Return [x, y] of the center of cell containing provided text 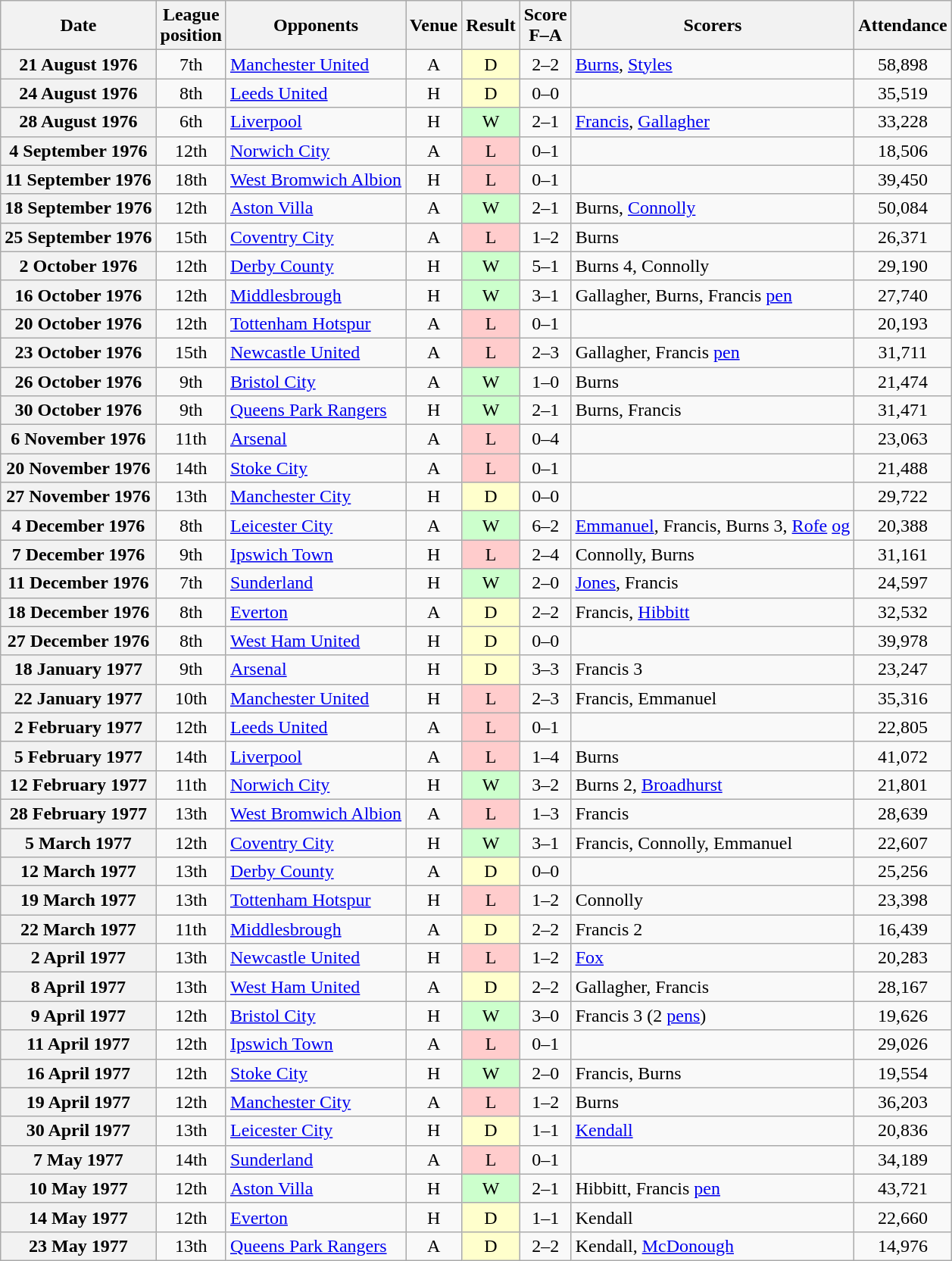
1–0 [545, 381]
28,167 [903, 987]
Fox [713, 958]
Francis 3 (2 pens) [713, 1016]
6–2 [545, 526]
31,711 [903, 352]
21,488 [903, 468]
9 April 1977 [79, 1016]
21 August 1976 [79, 64]
Francis 3 [713, 670]
21,474 [903, 381]
7 May 1977 [79, 1160]
5 February 1977 [79, 756]
19 March 1977 [79, 900]
25 September 1976 [79, 237]
18 September 1976 [79, 208]
33,228 [903, 122]
Burns, Connolly [713, 208]
16,439 [903, 929]
Opponents [315, 26]
20 November 1976 [79, 468]
41,072 [903, 756]
20 October 1976 [79, 323]
30 April 1977 [79, 1131]
16 October 1976 [79, 295]
12 February 1977 [79, 785]
14,976 [903, 1246]
29,026 [903, 1044]
Burns 4, Connolly [713, 266]
12 March 1977 [79, 872]
26,371 [903, 237]
Gallagher, Burns, Francis pen [713, 295]
35,316 [903, 698]
29,190 [903, 266]
0–4 [545, 439]
25,256 [903, 872]
Jones, Francis [713, 583]
1–3 [545, 813]
28 February 1977 [79, 813]
Attendance [903, 26]
23 May 1977 [79, 1246]
2 February 1977 [79, 727]
Kendall, McDonough [713, 1246]
22,607 [903, 843]
23 October 1976 [79, 352]
11 April 1977 [79, 1044]
30 October 1976 [79, 410]
20,193 [903, 323]
20,283 [903, 958]
18,506 [903, 151]
14 May 1977 [79, 1217]
10 May 1977 [79, 1188]
31,471 [903, 410]
11 September 1976 [79, 179]
16 April 1977 [79, 1073]
18 January 1977 [79, 670]
2 April 1977 [79, 958]
29,722 [903, 497]
6th [191, 122]
Emmanuel, Francis, Burns 3, Rofe og [713, 526]
22 March 1977 [79, 929]
Hibbitt, Francis pen [713, 1188]
Francis, Gallagher [713, 122]
Francis, Emmanuel [713, 698]
19,626 [903, 1016]
7 December 1976 [79, 554]
Gallagher, Francis pen [713, 352]
2 October 1976 [79, 266]
23,063 [903, 439]
Connolly, Burns [713, 554]
20,388 [903, 526]
4 December 1976 [79, 526]
26 October 1976 [79, 381]
22,660 [903, 1217]
18 December 1976 [79, 612]
27 November 1976 [79, 497]
28 August 1976 [79, 122]
27 December 1976 [79, 641]
Francis, Hibbitt [713, 612]
Venue [434, 26]
36,203 [903, 1102]
1–4 [545, 756]
8 April 1977 [79, 987]
23,247 [903, 670]
Leagueposition [191, 26]
11 December 1976 [79, 583]
39,450 [903, 179]
20,836 [903, 1131]
Francis 2 [713, 929]
32,532 [903, 612]
22 January 1977 [79, 698]
Burns 2, Broadhurst [713, 785]
58,898 [903, 64]
Connolly [713, 900]
22,805 [903, 727]
Result [491, 26]
6 November 1976 [79, 439]
24 August 1976 [79, 93]
27,740 [903, 295]
31,161 [903, 554]
28,639 [903, 813]
Francis [713, 813]
Francis, Burns [713, 1073]
Burns, Francis [713, 410]
Burns, Styles [713, 64]
ScoreF–A [545, 26]
Scorers [713, 26]
5 March 1977 [79, 843]
24,597 [903, 583]
21,801 [903, 785]
43,721 [903, 1188]
50,084 [903, 208]
Date [79, 26]
2–4 [545, 554]
Gallagher, Francis [713, 987]
34,189 [903, 1160]
39,978 [903, 641]
3–3 [545, 670]
35,519 [903, 93]
Francis, Connolly, Emmanuel [713, 843]
4 September 1976 [79, 151]
3–0 [545, 1016]
23,398 [903, 900]
10th [191, 698]
19 April 1977 [79, 1102]
5–1 [545, 266]
3–2 [545, 785]
19,554 [903, 1073]
18th [191, 179]
